Locate the cell with the specified text and output its (X, Y) center coordinate. 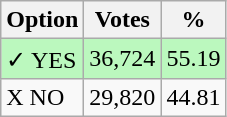
% (194, 20)
44.81 (194, 97)
29,820 (122, 97)
36,724 (122, 59)
X NO (42, 97)
Votes (122, 20)
✓ YES (42, 59)
55.19 (194, 59)
Option (42, 20)
